Determine the [x, y] coordinate at the center of the cell enclosing the given text.  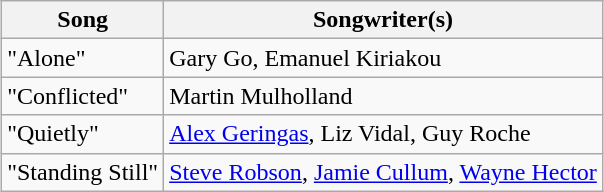
Alex Geringas, Liz Vidal, Guy Roche [384, 134]
"Alone" [83, 58]
"Standing Still" [83, 172]
"Quietly" [83, 134]
Songwriter(s) [384, 20]
Song [83, 20]
"Conflicted" [83, 96]
Martin Mulholland [384, 96]
Gary Go, Emanuel Kiriakou [384, 58]
Steve Robson, Jamie Cullum, Wayne Hector [384, 172]
